Determine the (x, y) coordinate at the center of the cell enclosing the given text.  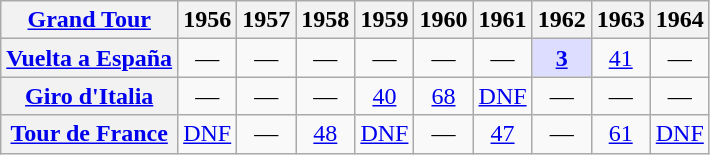
Vuelta a España (90, 58)
1962 (562, 20)
Tour de France (90, 134)
1961 (502, 20)
Grand Tour (90, 20)
1957 (266, 20)
1959 (384, 20)
61 (620, 134)
1958 (326, 20)
1956 (208, 20)
1964 (680, 20)
3 (562, 58)
48 (326, 134)
1963 (620, 20)
47 (502, 134)
68 (444, 96)
40 (384, 96)
1960 (444, 20)
41 (620, 58)
Giro d'Italia (90, 96)
